Extract the (x, y) coordinate from the center of the cell holding the provided text.  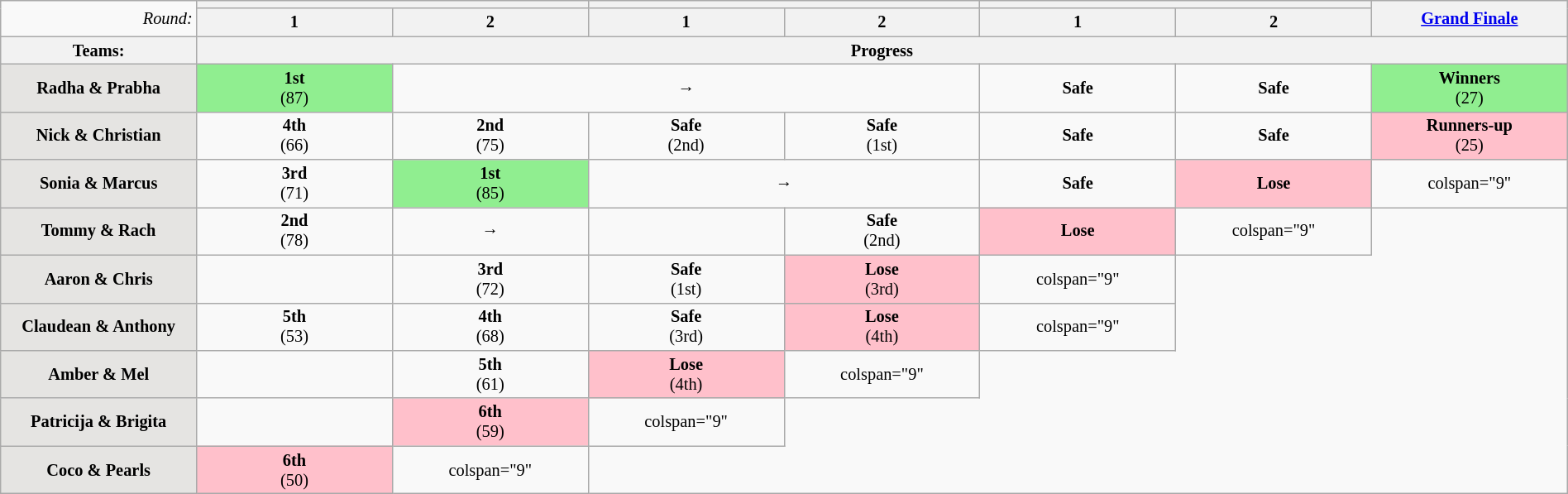
Radha & Prabha (99, 88)
Runners-up (25) (1469, 136)
Round: (99, 18)
Safe (3rd) (686, 327)
Patricija & Brigita (99, 422)
6th (59) (490, 422)
1st (85) (490, 184)
3rd (71) (294, 184)
4th (68) (490, 327)
4th (66) (294, 136)
Nick & Christian (99, 136)
5th (53) (294, 327)
Amber & Mel (99, 374)
2nd (75) (490, 136)
6th (50) (294, 470)
Sonia & Marcus (99, 184)
Claudean & Anthony (99, 327)
1st (87) (294, 88)
Winners (27) (1469, 88)
Teams: (99, 50)
Progress (882, 50)
Grand Finale (1469, 18)
2nd (78) (294, 231)
Coco & Pearls (99, 470)
Aaron & Chris (99, 279)
Lose (3rd) (882, 279)
3rd (72) (490, 279)
Tommy & Rach (99, 231)
5th (61) (490, 374)
